From the cell containing the given text, extract its center point as [x, y] coordinate. 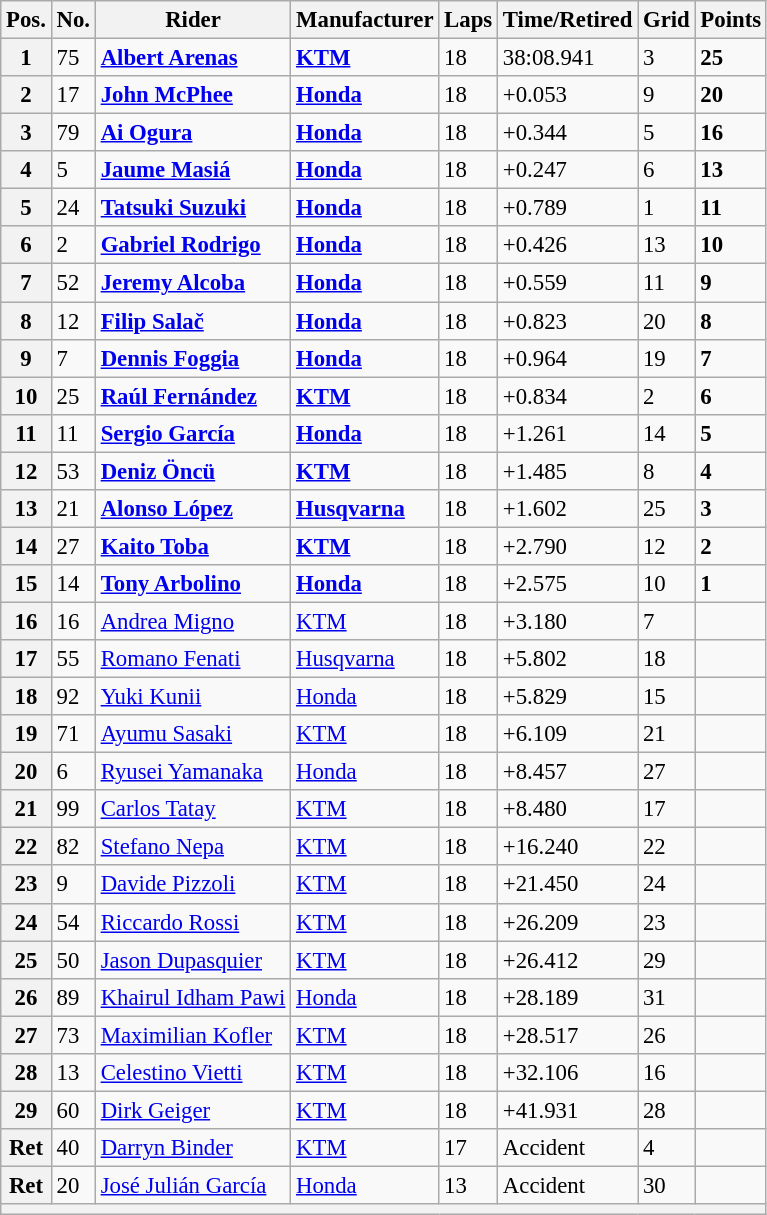
Dirk Geiger [192, 1110]
Ai Ogura [192, 133]
30 [666, 1185]
89 [73, 997]
Deniz Öncü [192, 471]
50 [73, 960]
Stefano Nepa [192, 847]
+0.823 [568, 321]
Pos. [26, 20]
53 [73, 471]
38:08.941 [568, 58]
Rider [192, 20]
+0.053 [568, 95]
Jeremy Alcoba [192, 283]
Raúl Fernández [192, 396]
+21.450 [568, 885]
55 [73, 659]
73 [73, 1035]
92 [73, 697]
+1.261 [568, 433]
+0.789 [568, 208]
Maximilian Kofler [192, 1035]
Jaume Masiá [192, 170]
71 [73, 734]
+26.412 [568, 960]
99 [73, 809]
Romano Fenati [192, 659]
Jason Dupasquier [192, 960]
Riccardo Rossi [192, 922]
Dennis Foggia [192, 358]
82 [73, 847]
52 [73, 283]
+0.964 [568, 358]
+32.106 [568, 1073]
+26.209 [568, 922]
Khairul Idham Pawi [192, 997]
Alonso López [192, 509]
+28.189 [568, 997]
+0.834 [568, 396]
31 [666, 997]
+2.575 [568, 584]
José Julián García [192, 1185]
+3.180 [568, 621]
Points [730, 20]
+0.344 [568, 133]
60 [73, 1110]
Kaito Toba [192, 546]
+5.829 [568, 697]
Carlos Tatay [192, 809]
Grid [666, 20]
79 [73, 133]
+5.802 [568, 659]
+8.457 [568, 772]
Ryusei Yamanaka [192, 772]
Filip Salač [192, 321]
Andrea Migno [192, 621]
Laps [468, 20]
+1.485 [568, 471]
Celestino Vietti [192, 1073]
+16.240 [568, 847]
Tony Arbolino [192, 584]
+8.480 [568, 809]
+0.247 [568, 170]
+0.559 [568, 283]
Albert Arenas [192, 58]
Ayumu Sasaki [192, 734]
Sergio García [192, 433]
+2.790 [568, 546]
Time/Retired [568, 20]
John McPhee [192, 95]
Manufacturer [365, 20]
+6.109 [568, 734]
+28.517 [568, 1035]
+1.602 [568, 509]
+0.426 [568, 245]
Tatsuki Suzuki [192, 208]
No. [73, 20]
75 [73, 58]
54 [73, 922]
Yuki Kunii [192, 697]
40 [73, 1148]
+41.931 [568, 1110]
Gabriel Rodrigo [192, 245]
Darryn Binder [192, 1148]
Davide Pizzoli [192, 885]
